Provide the [x, y] coordinate of the cell's center where the given text is located.  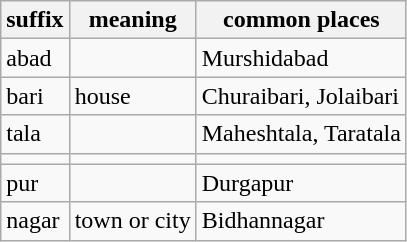
house [132, 96]
abad [35, 58]
nagar [35, 221]
pur [35, 183]
Maheshtala, Taratala [301, 134]
bari [35, 96]
Bidhannagar [301, 221]
suffix [35, 20]
tala [35, 134]
Durgapur [301, 183]
Churaibari, Jolaibari [301, 96]
common places [301, 20]
town or city [132, 221]
Murshidabad [301, 58]
meaning [132, 20]
